Scan for the cell matching the given text and deliver its [x, y] coordinate at center. 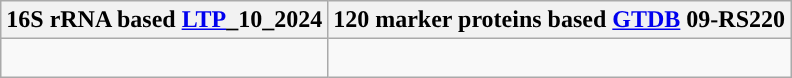
120 marker proteins based GTDB 09-RS220 [560, 20]
16S rRNA based LTP_10_2024 [164, 20]
